Search for the cell housing the specified text and yield its (X, Y) center coordinate. 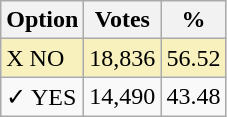
% (194, 20)
Votes (122, 20)
18,836 (122, 58)
43.48 (194, 97)
X NO (42, 58)
14,490 (122, 97)
56.52 (194, 58)
✓ YES (42, 97)
Option (42, 20)
